Search for the cell housing the specified text and yield its [X, Y] center coordinate. 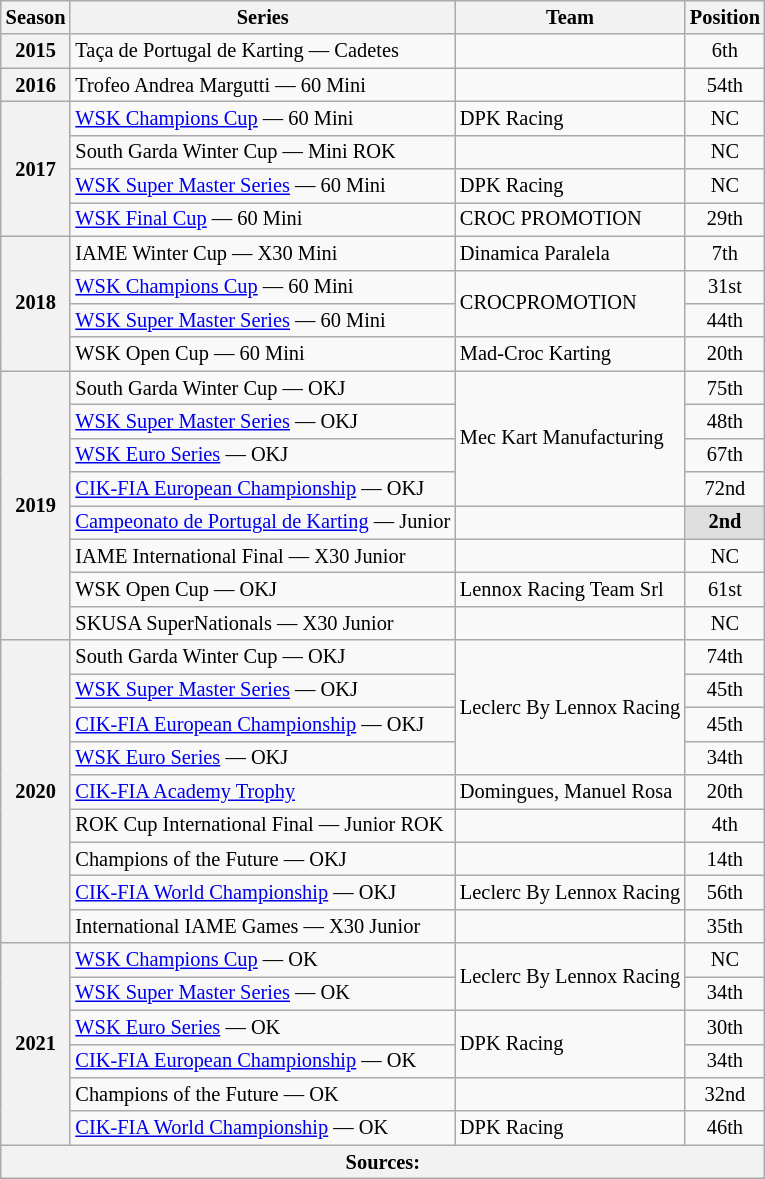
2021 [36, 1044]
32nd [725, 1094]
Champions of the Future — OKJ [262, 859]
29th [725, 219]
44th [725, 320]
WSK Open Cup — 60 Mini [262, 354]
Campeonato de Portugal de Karting — Junior [262, 522]
Mec Kart Manufacturing [570, 438]
WSK Open Cup — OKJ [262, 589]
Series [262, 17]
31st [725, 287]
SKUSA SuperNationals — X30 Junior [262, 623]
48th [725, 421]
Taça de Portugal de Karting — Cadetes [262, 51]
46th [725, 1128]
2017 [36, 168]
72nd [725, 489]
International IAME Games — X30 Junior [262, 926]
56th [725, 892]
2020 [36, 792]
35th [725, 926]
Trofeo Andrea Margutti — 60 Mini [262, 85]
CROCPROMOTION [570, 304]
IAME Winter Cup — X30 Mini [262, 253]
WSK Final Cup — 60 Mini [262, 219]
South Garda Winter Cup — Mini ROK [262, 152]
75th [725, 388]
Champions of the Future — OK [262, 1094]
CIK-FIA Academy Trophy [262, 791]
Position [725, 17]
2019 [36, 506]
61st [725, 589]
CIK-FIA World Championship — OK [262, 1128]
Season [36, 17]
CROC PROMOTION [570, 219]
14th [725, 859]
Lennox Racing Team Srl [570, 589]
54th [725, 85]
2016 [36, 85]
4th [725, 825]
WSK Champions Cup — OK [262, 960]
74th [725, 657]
ROK Cup International Final — Junior ROK [262, 825]
30th [725, 1027]
2nd [725, 522]
WSK Euro Series — OK [262, 1027]
Team [570, 17]
2015 [36, 51]
7th [725, 253]
Sources: [383, 1162]
CIK-FIA European Championship — OK [262, 1061]
IAME International Final — X30 Junior [262, 556]
Dinamica Paralela [570, 253]
2018 [36, 304]
WSK Super Master Series — OK [262, 993]
CIK-FIA World Championship — OKJ [262, 892]
6th [725, 51]
Domingues, Manuel Rosa [570, 791]
67th [725, 455]
Mad-Croc Karting [570, 354]
